Provide the [X, Y] coordinate of the cell's center where the given text is located.  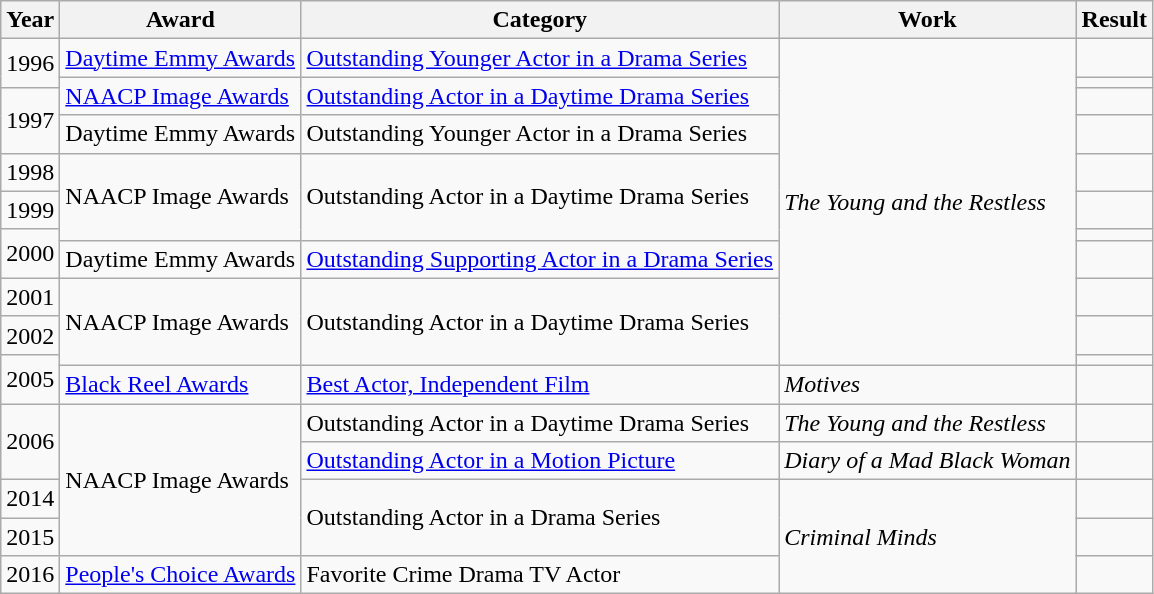
2002 [30, 335]
Criminal Minds [928, 537]
Year [30, 20]
Motives [928, 384]
Diary of a Mad Black Woman [928, 461]
Outstanding Supporting Actor in a Drama Series [540, 259]
People's Choice Awards [180, 575]
Award [180, 20]
2015 [30, 537]
Result [1114, 20]
2016 [30, 575]
1997 [30, 120]
1998 [30, 172]
Black Reel Awards [180, 384]
Category [540, 20]
Best Actor, Independent Film [540, 384]
2005 [30, 378]
2000 [30, 254]
1999 [30, 210]
Outstanding Actor in a Motion Picture [540, 461]
2006 [30, 442]
Work [928, 20]
1996 [30, 64]
Outstanding Actor in a Drama Series [540, 518]
Favorite Crime Drama TV Actor [540, 575]
2001 [30, 297]
2014 [30, 499]
